Detect which cell encompasses the target text, then output its [x, y] center coordinate. 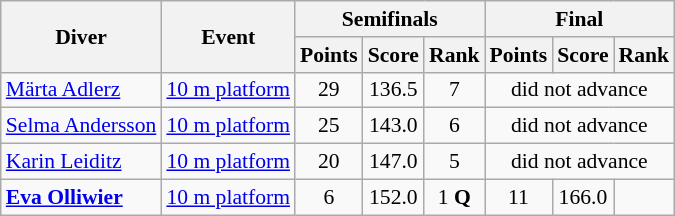
Event [228, 36]
5 [454, 162]
Semifinals [390, 19]
147.0 [394, 162]
166.0 [582, 197]
1 Q [454, 197]
136.5 [394, 90]
29 [329, 90]
143.0 [394, 126]
Selma Andersson [82, 126]
7 [454, 90]
Karin Leiditz [82, 162]
Diver [82, 36]
20 [329, 162]
Final [580, 19]
11 [519, 197]
25 [329, 126]
152.0 [394, 197]
Eva Olliwier [82, 197]
Märta Adlerz [82, 90]
